Find where the given text appears and provide that cell's center as [x, y] coordinate. 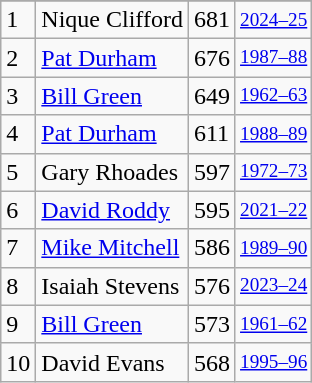
1988–89 [273, 134]
1972–73 [273, 172]
597 [212, 172]
Gary Rhoades [112, 172]
1987–88 [273, 58]
1995–96 [273, 362]
7 [18, 248]
9 [18, 324]
1 [18, 20]
6 [18, 210]
568 [212, 362]
586 [212, 248]
Mike Mitchell [112, 248]
681 [212, 20]
1961–62 [273, 324]
David Evans [112, 362]
8 [18, 286]
2021–22 [273, 210]
649 [212, 96]
2 [18, 58]
1962–63 [273, 96]
3 [18, 96]
4 [18, 134]
David Roddy [112, 210]
676 [212, 58]
611 [212, 134]
Nique Clifford [112, 20]
2023–24 [273, 286]
573 [212, 324]
2024–25 [273, 20]
Isaiah Stevens [112, 286]
10 [18, 362]
1989–90 [273, 248]
595 [212, 210]
576 [212, 286]
5 [18, 172]
